Return [x, y] of the center of cell containing provided text 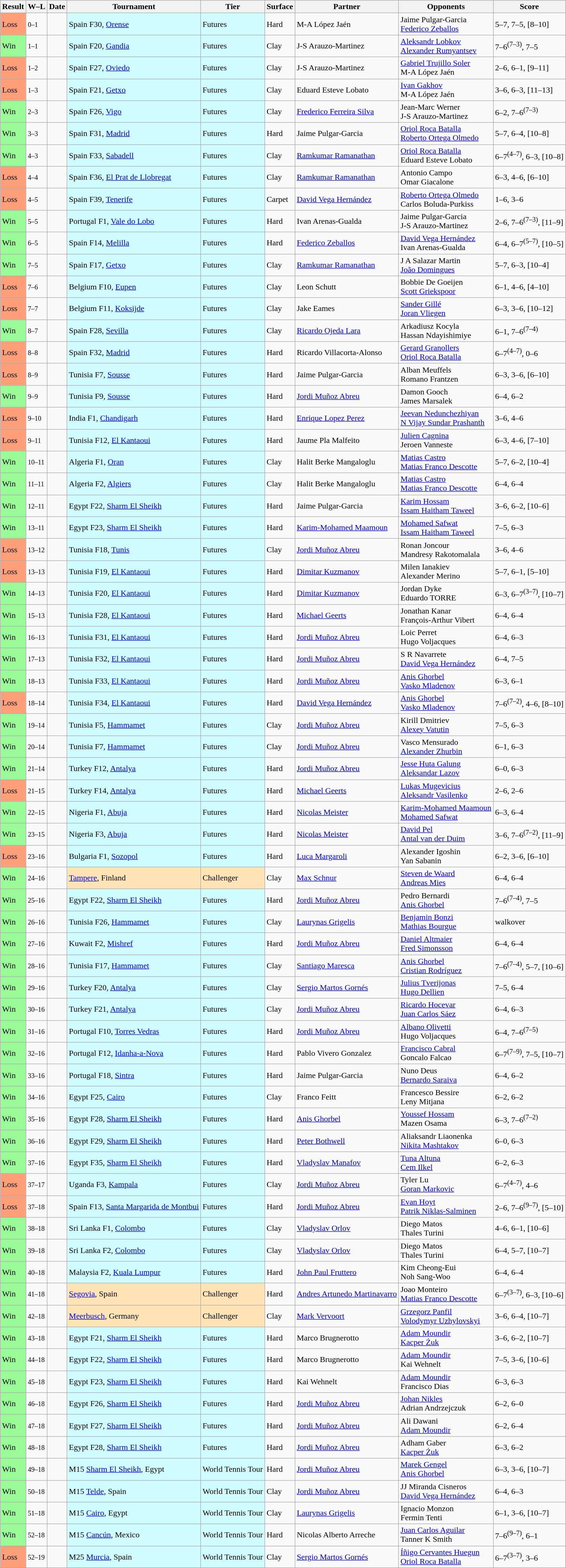
40–18 [36, 1272]
Oriol Roca Batalla Roberto Ortega Olmedo [446, 133]
David Vega Hernández Ivan Arenas-Gualda [446, 243]
Portugal F1, Vale do Lobo [134, 221]
6–7(3–7), 3–6 [529, 1557]
Andres Artunedo Martinavarro [347, 1294]
13–12 [36, 549]
7–6(7–4), 7–5 [529, 900]
Meerbusch, Germany [134, 1316]
6–2, 6–4 [529, 1426]
52–19 [36, 1557]
Tunisia F32, El Kantaoui [134, 659]
Oriol Roca Batalla Eduard Esteve Lobato [446, 155]
M15 Cairo, Egypt [134, 1513]
33–16 [36, 1075]
5–5 [36, 221]
Sri Lanka F1, Colombo [134, 1228]
Ricardo Ojeda Lara [347, 330]
16–13 [36, 637]
Malaysia F2, Kuala Lumpur [134, 1272]
Opponents [446, 7]
Spain F27, Oviedo [134, 68]
Steven de Waard Andreas Mies [446, 878]
10–11 [36, 462]
2–6, 2–6 [529, 790]
6–7(4–7), 6–3, [10–8] [529, 155]
5–7, 6–2, [10–4] [529, 462]
M15 Sharm El Sheikh, Egypt [134, 1469]
Tampere, Finland [134, 878]
Tunisia F34, El Kantaoui [134, 703]
Nigeria F1, Abuja [134, 812]
Ignacio Monzon Fermin Tenti [446, 1513]
43–18 [36, 1338]
7–5 [36, 265]
Tunisia F7, Sousse [134, 374]
3–3 [36, 133]
Egypt F25, Cairo [134, 1097]
Karim-Mohamed Maamoun [347, 528]
7–6 [36, 287]
28–16 [36, 965]
Antonio Campo Omar Giacalone [446, 177]
Aleksandr Lobkov Alexander Rumyantsev [446, 46]
6–4, 7–6(7–5) [529, 1031]
44–18 [36, 1360]
46–18 [36, 1403]
3–6, 7–6(7–2), [11–9] [529, 834]
Bulgaria F1, Sozopol [134, 856]
8–8 [36, 353]
John Paul Fruttero [347, 1272]
Egypt F35, Sharm El Sheikh [134, 1162]
7–5, 6–4 [529, 987]
Jeevan Nedunchezhiyan N Vijay Sundar Prashanth [446, 418]
David Pel Antal van der Duim [446, 834]
6–1, 7–6(7–4) [529, 330]
Tyler Lu Goran Markovic [446, 1185]
M15 Cancún, Mexico [134, 1535]
20–14 [36, 746]
13–13 [36, 571]
Tunisia F18, Tunis [134, 549]
M15 Telde, Spain [134, 1491]
6–2, 7–6(7–3) [529, 112]
Turkey F12, Antalya [134, 769]
Kuwait F2, Mishref [134, 944]
4–6, 6–1, [10–6] [529, 1228]
Turkey F14, Antalya [134, 790]
Jaime Pulgar-Garcia Federico Zeballos [446, 24]
6–1, 3–6, [10–7] [529, 1513]
31–16 [36, 1031]
23–15 [36, 834]
11–11 [36, 484]
Alban Meuffels Romano Frantzen [446, 374]
5–7, 6–1, [5–10] [529, 571]
6–2, 6–3 [529, 1162]
Tuna Altuna Cem Ilkel [446, 1162]
30–16 [36, 1010]
Algeria F1, Oran [134, 462]
Belgium F11, Koksijde [134, 309]
5–7, 6–3, [10–4] [529, 265]
6–4, 5–7, [10–7] [529, 1250]
6–3, 3–6, [10–7] [529, 1469]
Spain F17, Getxo [134, 265]
1–3 [36, 90]
6–7(7–9), 7–5, [10–7] [529, 1053]
Nicolas Alberto Arreche [347, 1535]
Marek Gengel Anis Ghorbel [446, 1469]
Tunisia F28, El Kantaoui [134, 615]
Vasco Mensurado Alexander Zhurbin [446, 746]
Mark Vervoort [347, 1316]
1–6, 3–6 [529, 199]
Frederico Ferreira Silva [347, 112]
Tier [233, 7]
51–18 [36, 1513]
Jaume Pla Malfeito [347, 440]
Ali Dawani Adam Moundir [446, 1426]
6–5 [36, 243]
Daniel Altmaier Fred Simonsson [446, 944]
5–7, 6–4, [10–8] [529, 133]
23–16 [36, 856]
Pedro Bernardi Anis Ghorbel [446, 900]
Egypt F29, Sharm El Sheikh [134, 1141]
6–3, 4–6, [6–10] [529, 177]
Jordan Dyke Eduardo TORRE [446, 593]
Date [57, 7]
Albano Olivetti Hugo Voljacques [446, 1031]
Gabriel Trujillo Soler M-A López Jaén [446, 68]
6–3, 6–7(3–7), [10–7] [529, 593]
38–18 [36, 1228]
Spain F28, Sevilla [134, 330]
Ivan Gakhov M-A López Jaén [446, 90]
39–18 [36, 1250]
8–9 [36, 374]
14–13 [36, 593]
walkover [529, 921]
Egypt F21, Sharm El Sheikh [134, 1338]
5–7, 7–5, [8–10] [529, 24]
Santiago Maresca [347, 965]
Score [529, 7]
3–6, 6–4, [10–7] [529, 1316]
Jesse Huta Galung Aleksandar Lazov [446, 769]
49–18 [36, 1469]
3–6, 6–3, [11–13] [529, 90]
S R Navarrete David Vega Hernández [446, 659]
35–16 [36, 1119]
Benjamin Bonzi Mathias Bourgue [446, 921]
24–16 [36, 878]
6–7(4–7), 0–6 [529, 353]
Tunisia F9, Sousse [134, 396]
Peter Bothwell [347, 1141]
Grzegorz Panfil Volodymyr Uzhylovskyi [446, 1316]
4–4 [36, 177]
Tournament [134, 7]
Francesco Bessire Leny Mitjana [446, 1097]
Spain F20, Gandia [134, 46]
Portugal F18, Sintra [134, 1075]
6–3, 6–2 [529, 1447]
6–3, 3–6, [6–10] [529, 374]
Federico Zeballos [347, 243]
Juan Carlos Aguilar Tanner K Smith [446, 1535]
9–9 [36, 396]
J A Salazar Martin João Domingues [446, 265]
Tunisia F20, El Kantaoui [134, 593]
Spain F13, Santa Margarida de Montbui [134, 1206]
Tunisia F17, Hammamet [134, 965]
4–3 [36, 155]
7–6(9–7), 6–1 [529, 1535]
3–6, 6–2, [10–6] [529, 506]
52–18 [36, 1535]
Loic Perret Hugo Voljacques [446, 637]
Turkey F21, Antalya [134, 1010]
Tunisia F33, El Kantaoui [134, 681]
36–16 [36, 1141]
M-A López Jaén [347, 24]
25–16 [36, 900]
2–6, 6–1, [9–11] [529, 68]
Arkadiusz Kocyla Hassan Ndayishimiye [446, 330]
27–16 [36, 944]
Carpet [280, 199]
26–16 [36, 921]
6–4, 6–7(5–7), [10–5] [529, 243]
Result [13, 7]
47–18 [36, 1426]
Evan Hoyt Patrik Niklas-Salminen [446, 1206]
Jonathan Kanar François-Arthur Vibert [446, 615]
Karim Hossam Issam Haitham Taweel [446, 506]
37–18 [36, 1206]
0–1 [36, 24]
13–11 [36, 528]
Adham Gaber Kacper Żuk [446, 1447]
Algeria F2, Algiers [134, 484]
Tunisia F26, Hammamet [134, 921]
Jean-Marc Werner J-S Arauzo-Martinez [446, 112]
12–11 [36, 506]
Mohamed Safwat Issam Haitham Taweel [446, 528]
Sander Gillé Joran Vliegen [446, 309]
Eduard Esteve Lobato [347, 90]
Spain F26, Vigo [134, 112]
Tunisia F12, El Kantaoui [134, 440]
Leon Schutt [347, 287]
6–3, 4–6, [7–10] [529, 440]
6–3, 7–6(7–2) [529, 1119]
6–3, 3–6, [10–12] [529, 309]
Kai Wehnelt [347, 1382]
9–11 [36, 440]
21–14 [36, 769]
Egypt F26, Sharm El Sheikh [134, 1403]
Spain F21, Getxo [134, 90]
9–10 [36, 418]
W–L [36, 7]
Damon Gooch James Marsalek [446, 396]
7–6(7–2), 4–6, [8–10] [529, 703]
1–2 [36, 68]
Surface [280, 7]
19–14 [36, 725]
7–6(7–4), 5–7, [10–6] [529, 965]
Spain F30, Orense [134, 24]
Julien Cagnina Jeroen Vanneste [446, 440]
18–13 [36, 681]
Ricardo Hocevar Juan Carlos Sáez [446, 1010]
6–3, 6–3 [529, 1382]
37–17 [36, 1185]
Lukas Mugevicius Aleksandr Vasilenko [446, 790]
Enrique Lopez Perez [347, 418]
JJ Miranda Cisneros David Vega Hernández [446, 1491]
Íñigo Cervantes Huegun Oriol Roca Batalla [446, 1557]
Adam Moundir Kai Wehnelt [446, 1360]
Youssef Hossam Mazen Osama [446, 1119]
Johan Nikles Adrian Andrzejczuk [446, 1403]
Anis Ghorbel [347, 1119]
6–7(4–7), 4–6 [529, 1185]
6–4, 7–5 [529, 659]
Bobbie De Goeijen Scott Griekspoor [446, 287]
45–18 [36, 1382]
3–6, 6–2, [10–7] [529, 1338]
Spain F14, Melilla [134, 243]
Spain F32, Madrid [134, 353]
Belgium F10, Eupen [134, 287]
7–6(7–3), 7–5 [529, 46]
Segovia, Spain [134, 1294]
Julius Tverijonas Hugo Dellien [446, 987]
Portugal F12, Idanha-a-Nova [134, 1053]
2–6, 7–6(9–7), [5–10] [529, 1206]
Kirill Dmitriev Alexey Vatutin [446, 725]
22–15 [36, 812]
Jake Eames [347, 309]
Spain F33, Sabadell [134, 155]
41–18 [36, 1294]
Egypt F27, Sharm El Sheikh [134, 1426]
Alexander Igoshin Yan Sabanin [446, 856]
Adam Moundir Kacper Żuk [446, 1338]
21–15 [36, 790]
Tunisia F5, Hammamet [134, 725]
Adam Moundir Francisco Dias [446, 1382]
Luca Margaroli [347, 856]
Milen Ianakiev Alexander Merino [446, 571]
Francisco Cabral Goncalo Falcao [446, 1053]
Portugal F10, Torres Vedras [134, 1031]
Kim Cheong-Eui Noh Sang-Woo [446, 1272]
6–2, 3–6, [6–10] [529, 856]
29–16 [36, 987]
Tunisia F19, El Kantaoui [134, 571]
32–16 [36, 1053]
Gerard Granollers Oriol Roca Batalla [446, 353]
Tunisia F7, Hammamet [134, 746]
Roberto Ortega Olmedo Carlos Boluda-Purkiss [446, 199]
6–7(3–7), 6–3, [10–6] [529, 1294]
6–1, 4–6, [4–10] [529, 287]
42–18 [36, 1316]
Aliaksandr Liaonenka Nikita Mashtakov [446, 1141]
Pablo Vivero Gonzalez [347, 1053]
48–18 [36, 1447]
7–7 [36, 309]
Ronan Joncour Mandresy Rakotomalala [446, 549]
Max Schnur [347, 878]
Ivan Arenas-Gualda [347, 221]
17–13 [36, 659]
Tunisia F31, El Kantaoui [134, 637]
Sri Lanka F2, Colombo [134, 1250]
Vladyslav Manafov [347, 1162]
India F1, Chandigarh [134, 418]
Karim-Mohamed Maamoun Mohamed Safwat [446, 812]
6–1, 6–3 [529, 746]
Uganda F3, Kampala [134, 1185]
15–13 [36, 615]
8–7 [36, 330]
Anis Ghorbel Cristian Rodríguez [446, 965]
Spain F39, Tenerife [134, 199]
Jaime Pulgar-Garcia J-S Arauzo-Martinez [446, 221]
Spain F31, Madrid [134, 133]
6–3, 6–1 [529, 681]
1–1 [36, 46]
6–2, 6–0 [529, 1403]
6–2, 6–2 [529, 1097]
M25 Murcia, Spain [134, 1557]
Turkey F20, Antalya [134, 987]
Joao Monteiro Matias Franco Descotte [446, 1294]
4–5 [36, 199]
Franco Feitt [347, 1097]
37–16 [36, 1162]
18–14 [36, 703]
2–6, 7–6(7–3), [11–9] [529, 221]
Nigeria F3, Abuja [134, 834]
Nuno Deus Bernardo Saraiva [446, 1075]
50–18 [36, 1491]
34–16 [36, 1097]
Partner [347, 7]
Spain F36, El Prat de Llobregat [134, 177]
7–5, 3–6, [10–6] [529, 1360]
2–3 [36, 112]
Ricardo Villacorta-Alonso [347, 353]
6–3, 6–4 [529, 812]
